From the cell containing the given text, extract its center point as (x, y) coordinate. 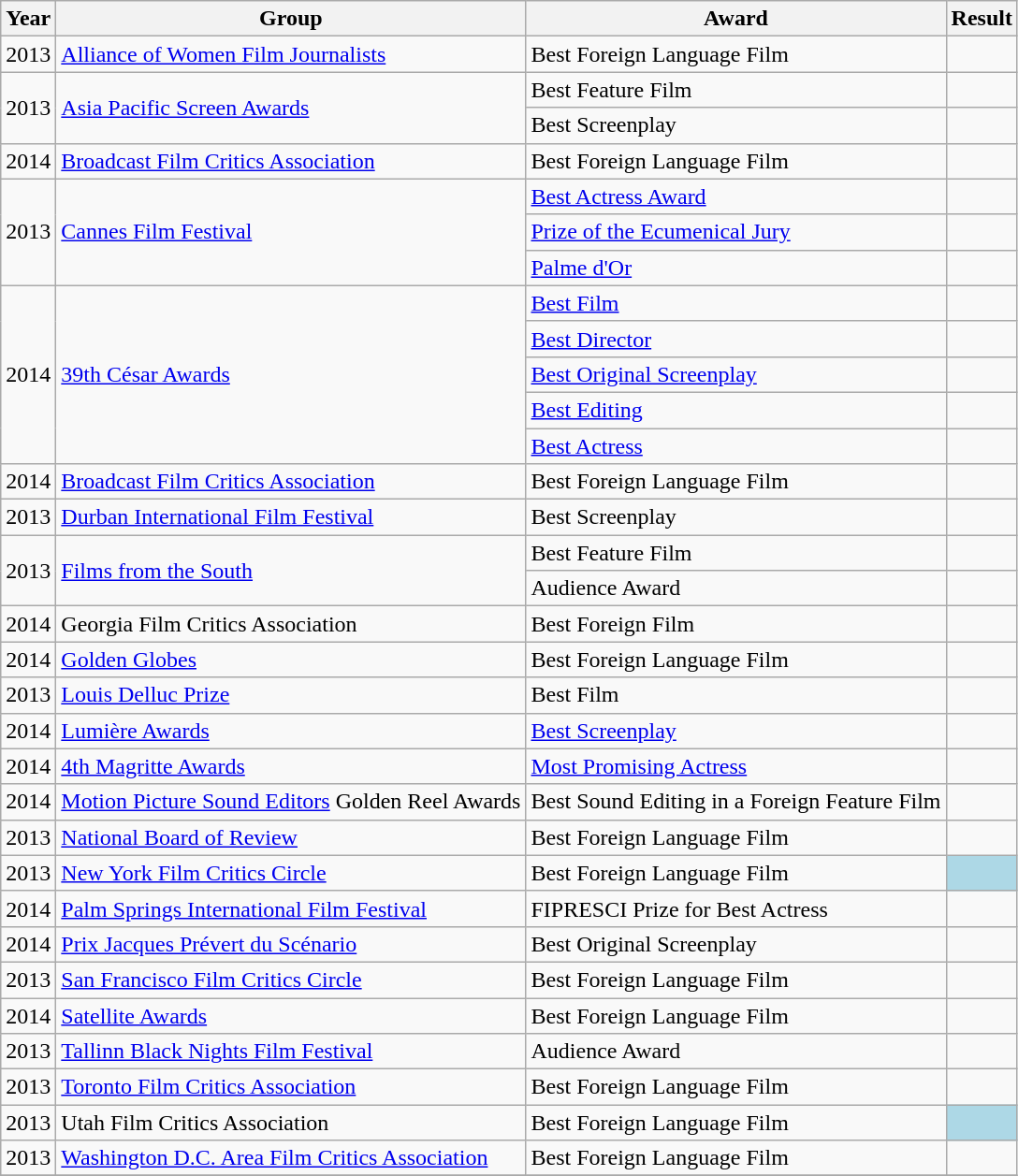
Motion Picture Sound Editors Golden Reel Awards (291, 802)
39th César Awards (291, 374)
Toronto Film Critics Association (291, 1087)
Best Actress (735, 446)
Prix Jacques Prévert du Scénario (291, 944)
Palm Springs International Film Festival (291, 908)
Alliance of Women Film Journalists (291, 54)
Award (735, 19)
Group (291, 19)
Louis Delluc Prize (291, 695)
Year (28, 19)
Best Director (735, 339)
Utah Film Critics Association (291, 1123)
Lumière Awards (291, 731)
San Francisco Film Critics Circle (291, 980)
4th Magritte Awards (291, 766)
Tallinn Black Nights Film Festival (291, 1052)
Cannes Film Festival (291, 232)
New York Film Critics Circle (291, 873)
Most Promising Actress (735, 766)
Satellite Awards (291, 1015)
Asia Pacific Screen Awards (291, 108)
Result (982, 19)
Golden Globes (291, 660)
Georgia Film Critics Association (291, 624)
Durban International Film Festival (291, 517)
Washington D.C. Area Film Critics Association (291, 1158)
Best Editing (735, 410)
Best Foreign Film (735, 624)
FIPRESCI Prize for Best Actress (735, 908)
Best Sound Editing in a Foreign Feature Film (735, 802)
Films from the South (291, 571)
Prize of the Ecumenical Jury (735, 232)
Best Actress Award (735, 196)
National Board of Review (291, 837)
Palme d'Or (735, 268)
